Search for the cell housing the specified text and yield its (x, y) center coordinate. 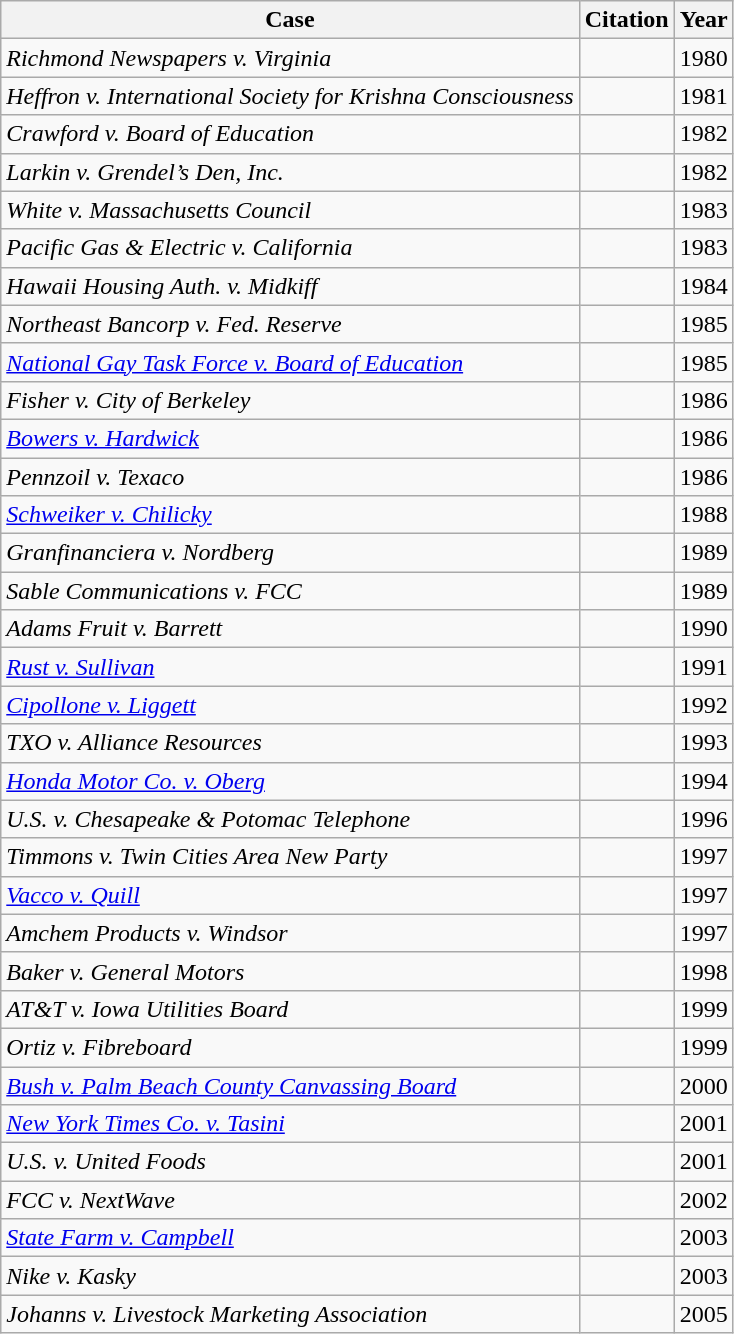
Amchem Products v. Windsor (290, 933)
Northeast Bancorp v. Fed. Reserve (290, 324)
Bowers v. Hardwick (290, 438)
Larkin v. Grendel’s Den, Inc. (290, 172)
1984 (704, 286)
New York Times Co. v. Tasini (290, 1124)
State Farm v. Campbell (290, 1238)
1994 (704, 781)
Ortiz v. Fibreboard (290, 1047)
Cipollone v. Liggett (290, 705)
U.S. v. Chesapeake & Potomac Telephone (290, 819)
FCC v. NextWave (290, 1200)
Baker v. General Motors (290, 971)
Timmons v. Twin Cities Area New Party (290, 857)
National Gay Task Force v. Board of Education (290, 362)
Granfinanciera v. Nordberg (290, 553)
2000 (704, 1085)
Heffron v. International Society for Krishna Consciousness (290, 96)
1992 (704, 705)
1991 (704, 667)
Pennzoil v. Texaco (290, 477)
1988 (704, 515)
Honda Motor Co. v. Oberg (290, 781)
1998 (704, 971)
2002 (704, 1200)
2005 (704, 1314)
Crawford v. Board of Education (290, 134)
1993 (704, 743)
White v. Massachusetts Council (290, 210)
Fisher v. City of Berkeley (290, 400)
Nike v. Kasky (290, 1276)
Pacific Gas & Electric v. California (290, 248)
Schweiker v. Chilicky (290, 515)
AT&T v. Iowa Utilities Board (290, 1009)
Citation (626, 20)
Hawaii Housing Auth. v. Midkiff (290, 286)
Rust v. Sullivan (290, 667)
1996 (704, 819)
TXO v. Alliance Resources (290, 743)
Bush v. Palm Beach County Canvassing Board (290, 1085)
1981 (704, 96)
Vacco v. Quill (290, 895)
Year (704, 20)
Adams Fruit v. Barrett (290, 629)
Case (290, 20)
Sable Communications v. FCC (290, 591)
1980 (704, 58)
U.S. v. United Foods (290, 1162)
Richmond Newspapers v. Virginia (290, 58)
Johanns v. Livestock Marketing Association (290, 1314)
1990 (704, 629)
